Output the (X, Y) coordinate of the center of the cell containing the given text.  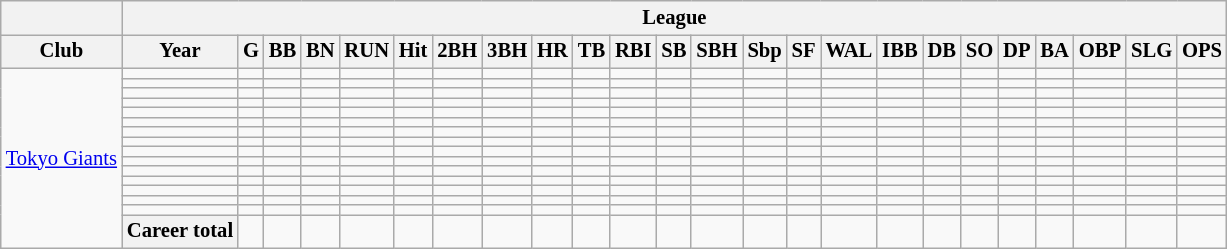
SBH (716, 51)
WAL (848, 51)
Club (62, 51)
RUN (366, 51)
DB (942, 51)
2BH (457, 51)
SB (674, 51)
3BH (507, 51)
League (674, 17)
RBI (633, 51)
SLG (1152, 51)
Career total (180, 231)
Year (180, 51)
G (251, 51)
DP (1016, 51)
SF (804, 51)
IBB (900, 51)
Sbp (764, 51)
OBP (1100, 51)
Hit (413, 51)
OPS (1202, 51)
SO (980, 51)
Tokyo Giants (62, 158)
HR (552, 51)
BN (320, 51)
TB (592, 51)
BB (282, 51)
BA (1054, 51)
